Return (X, Y) of the center of cell containing provided text 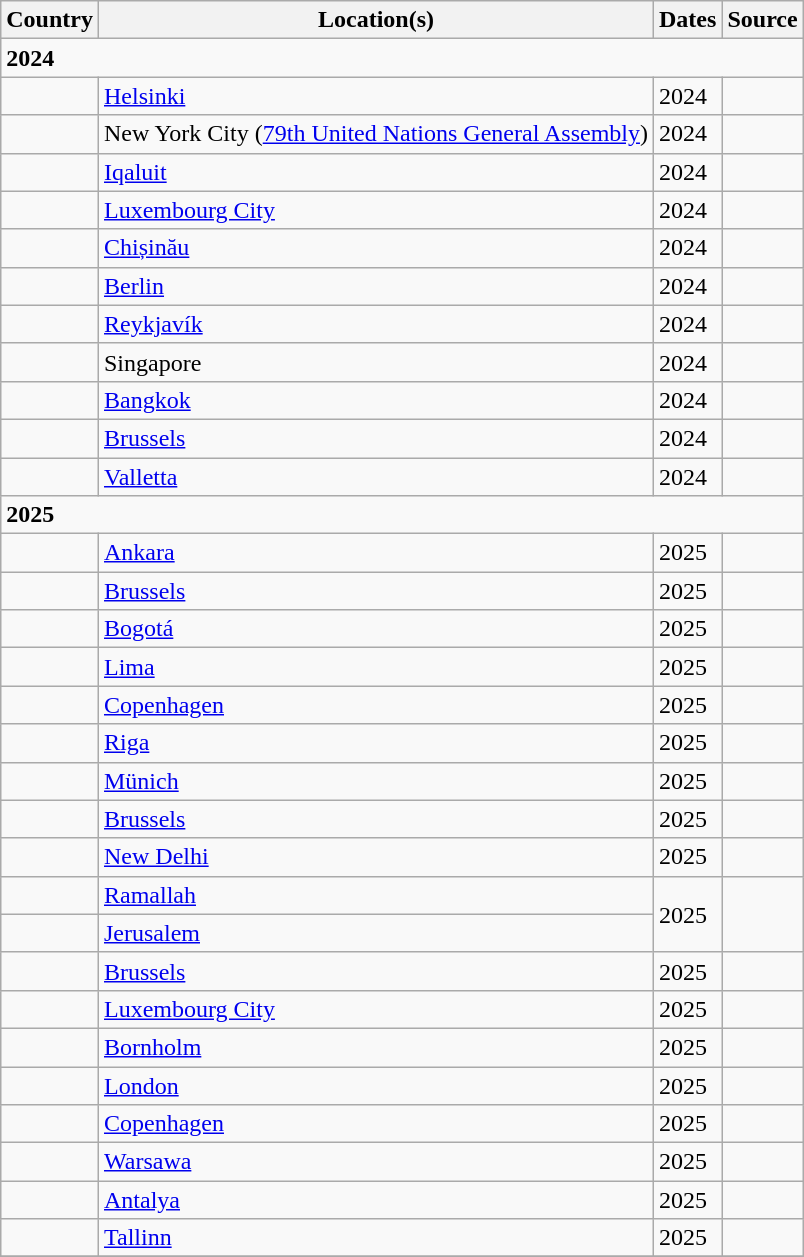
Lima (376, 667)
Helsinki (376, 96)
Tallinn (376, 1238)
Antalya (376, 1200)
New York City (79th United Nations General Assembly) (376, 134)
Bangkok (376, 400)
Reykjavík (376, 324)
London (376, 1085)
Warsawa (376, 1162)
Jerusalem (376, 933)
Ankara (376, 553)
Country (50, 20)
Dates (688, 20)
Valletta (376, 477)
Iqaluit (376, 172)
Chișinău (376, 248)
Berlin (376, 286)
Münich (376, 781)
Source (762, 20)
Ramallah (376, 895)
Riga (376, 743)
Bornholm (376, 1047)
Location(s) (376, 20)
Singapore (376, 362)
New Delhi (376, 857)
Bogotá (376, 629)
